Return [x, y] of the center of cell containing provided text 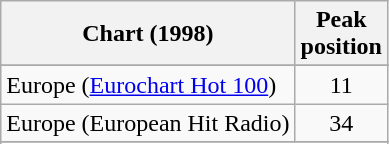
11 [341, 85]
Peakposition [341, 34]
Europe (European Hit Radio) [148, 123]
34 [341, 123]
Chart (1998) [148, 34]
Europe (Eurochart Hot 100) [148, 85]
